Locate the cell with the specified text and output its (X, Y) center coordinate. 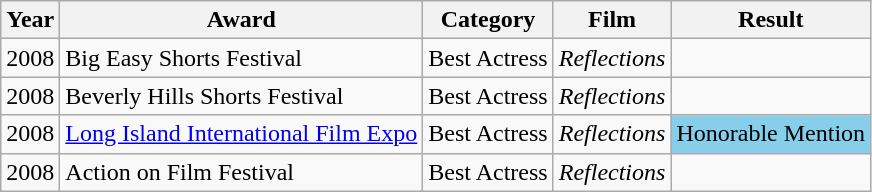
Category (488, 20)
Long Island International Film Expo (242, 134)
Action on Film Festival (242, 172)
Honorable Mention (771, 134)
Result (771, 20)
Award (242, 20)
Film (612, 20)
Beverly Hills Shorts Festival (242, 96)
Year (30, 20)
Big Easy Shorts Festival (242, 58)
